Detect which cell encompasses the target text, then output its [X, Y] center coordinate. 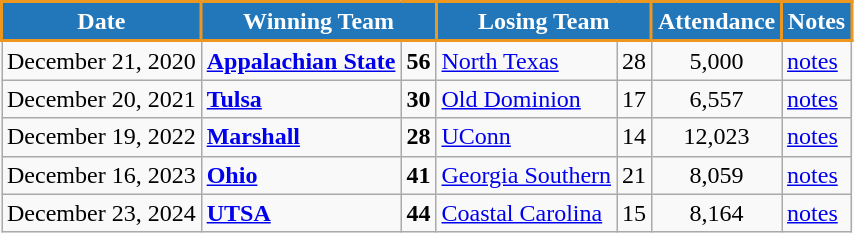
North Texas [526, 60]
Georgia Southern [526, 175]
December 16, 2023 [102, 175]
Old Dominion [526, 99]
December 23, 2024 [102, 213]
8,164 [717, 213]
December 19, 2022 [102, 137]
17 [634, 99]
December 20, 2021 [102, 99]
Tulsa [301, 99]
56 [418, 60]
41 [418, 175]
UConn [526, 137]
5,000 [717, 60]
15 [634, 213]
Attendance [717, 22]
Date [102, 22]
21 [634, 175]
Notes [817, 22]
12,023 [717, 137]
14 [634, 137]
30 [418, 99]
December 21, 2020 [102, 60]
8,059 [717, 175]
Ohio [301, 175]
6,557 [717, 99]
Winning Team [318, 22]
Marshall [301, 137]
Appalachian State [301, 60]
Coastal Carolina [526, 213]
Losing Team [544, 22]
UTSA [301, 213]
44 [418, 213]
